Determine the [x, y] coordinate at the center of the cell enclosing the given text.  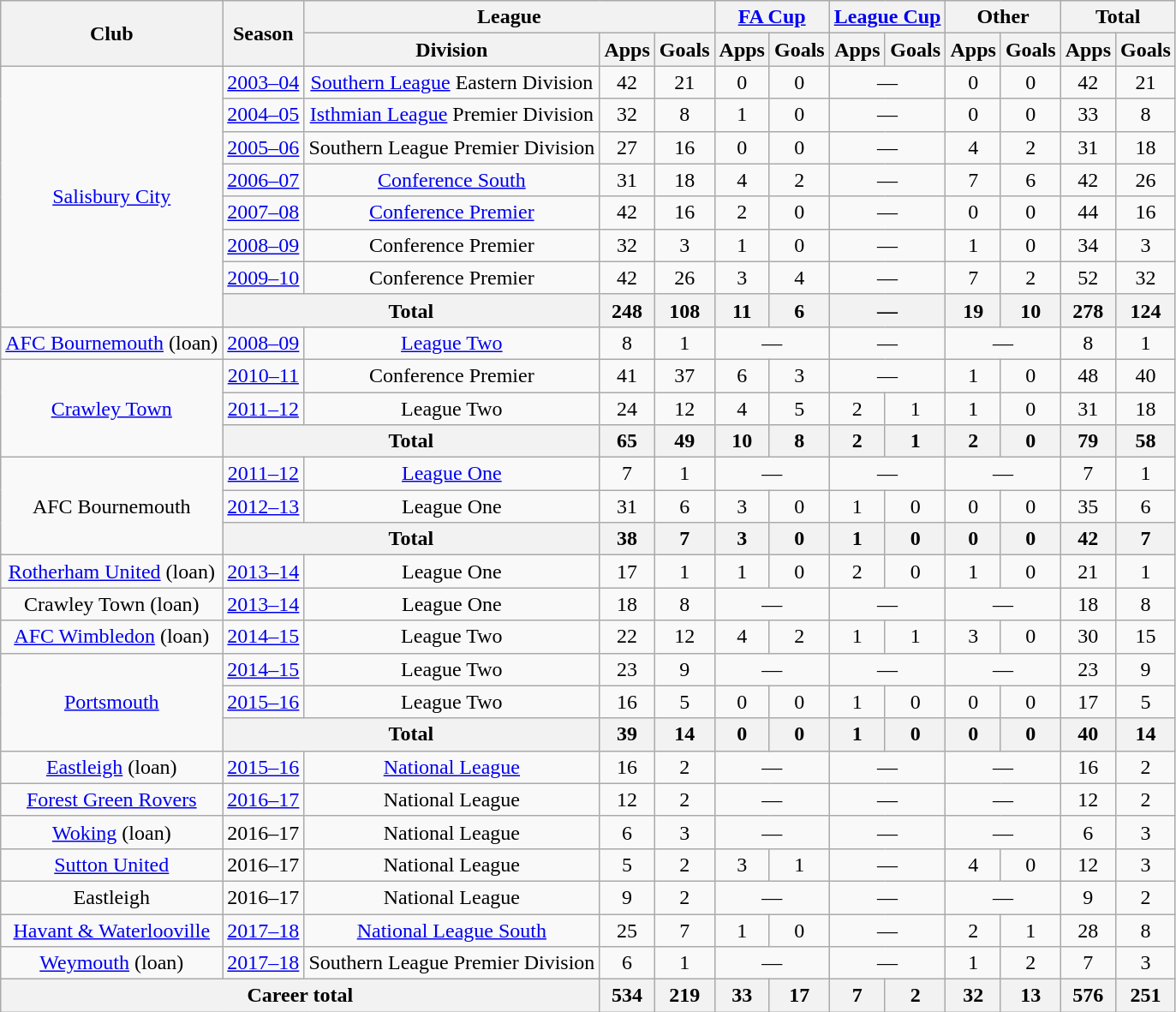
National League South [452, 930]
League [509, 17]
34 [1088, 245]
AFC Bournemouth (loan) [111, 343]
52 [1088, 278]
Weymouth (loan) [111, 963]
124 [1146, 310]
15 [1146, 637]
Sutton United [111, 865]
Rotherham United (loan) [111, 572]
65 [627, 441]
13 [1030, 996]
27 [627, 147]
2007–08 [264, 213]
219 [684, 996]
19 [973, 310]
251 [1146, 996]
Crawley Town (loan) [111, 604]
28 [1088, 930]
Eastleigh [111, 897]
Division [452, 50]
Conference South [452, 180]
576 [1088, 996]
Career total [300, 996]
Eastleigh (loan) [111, 767]
2004–05 [264, 115]
Other [1003, 17]
2010–11 [264, 375]
37 [684, 375]
Salisbury City [111, 196]
38 [627, 539]
39 [627, 734]
Woking (loan) [111, 832]
35 [1088, 506]
2012–13 [264, 506]
22 [627, 637]
534 [627, 996]
278 [1088, 310]
Isthmian League Premier Division [452, 115]
248 [627, 310]
30 [1088, 637]
Club [111, 33]
25 [627, 930]
24 [627, 409]
41 [627, 375]
49 [684, 441]
44 [1088, 213]
58 [1146, 441]
Crawley Town [111, 408]
Havant & Waterlooville [111, 930]
League Cup [887, 17]
AFC Wimbledon (loan) [111, 637]
108 [684, 310]
2005–06 [264, 147]
Season [264, 33]
2003–04 [264, 82]
79 [1088, 441]
AFC Bournemouth [111, 506]
2006–07 [264, 180]
2009–10 [264, 278]
FA Cup [772, 17]
11 [742, 310]
48 [1088, 375]
Southern League Eastern Division [452, 82]
Forest Green Rovers [111, 799]
Portsmouth [111, 702]
